Locate the cell with the specified text and output its [x, y] center coordinate. 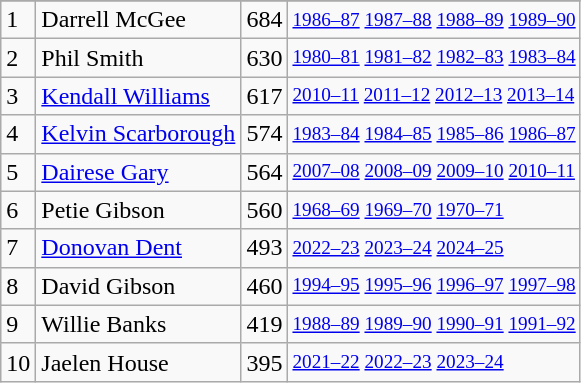
5 [18, 172]
9 [18, 324]
Petie Gibson [138, 210]
Kelvin Scarborough [138, 134]
2010–11 2011–12 2012–13 2013–14 [434, 96]
1988–89 1989–90 1990–91 1991–92 [434, 324]
6 [18, 210]
2022–23 2023–24 2024–25 [434, 248]
2021–22 2022–23 2023–24 [434, 362]
7 [18, 248]
1986–87 1987–88 1988–89 1989–90 [434, 20]
564 [264, 172]
10 [18, 362]
617 [264, 96]
1983–84 1984–85 1985–86 1986–87 [434, 134]
Dairese Gary [138, 172]
574 [264, 134]
8 [18, 286]
Donovan Dent [138, 248]
2 [18, 58]
Jaelen House [138, 362]
1 [18, 20]
419 [264, 324]
493 [264, 248]
Phil Smith [138, 58]
1980–81 1981–82 1982–83 1983–84 [434, 58]
Willie Banks [138, 324]
3 [18, 96]
460 [264, 286]
395 [264, 362]
4 [18, 134]
David Gibson [138, 286]
1968–69 1969–70 1970–71 [434, 210]
1994–95 1995–96 1996–97 1997–98 [434, 286]
2007–08 2008–09 2009–10 2010–11 [434, 172]
684 [264, 20]
Darrell McGee [138, 20]
630 [264, 58]
Kendall Williams [138, 96]
560 [264, 210]
